Return [X, Y] of the center of cell containing provided text 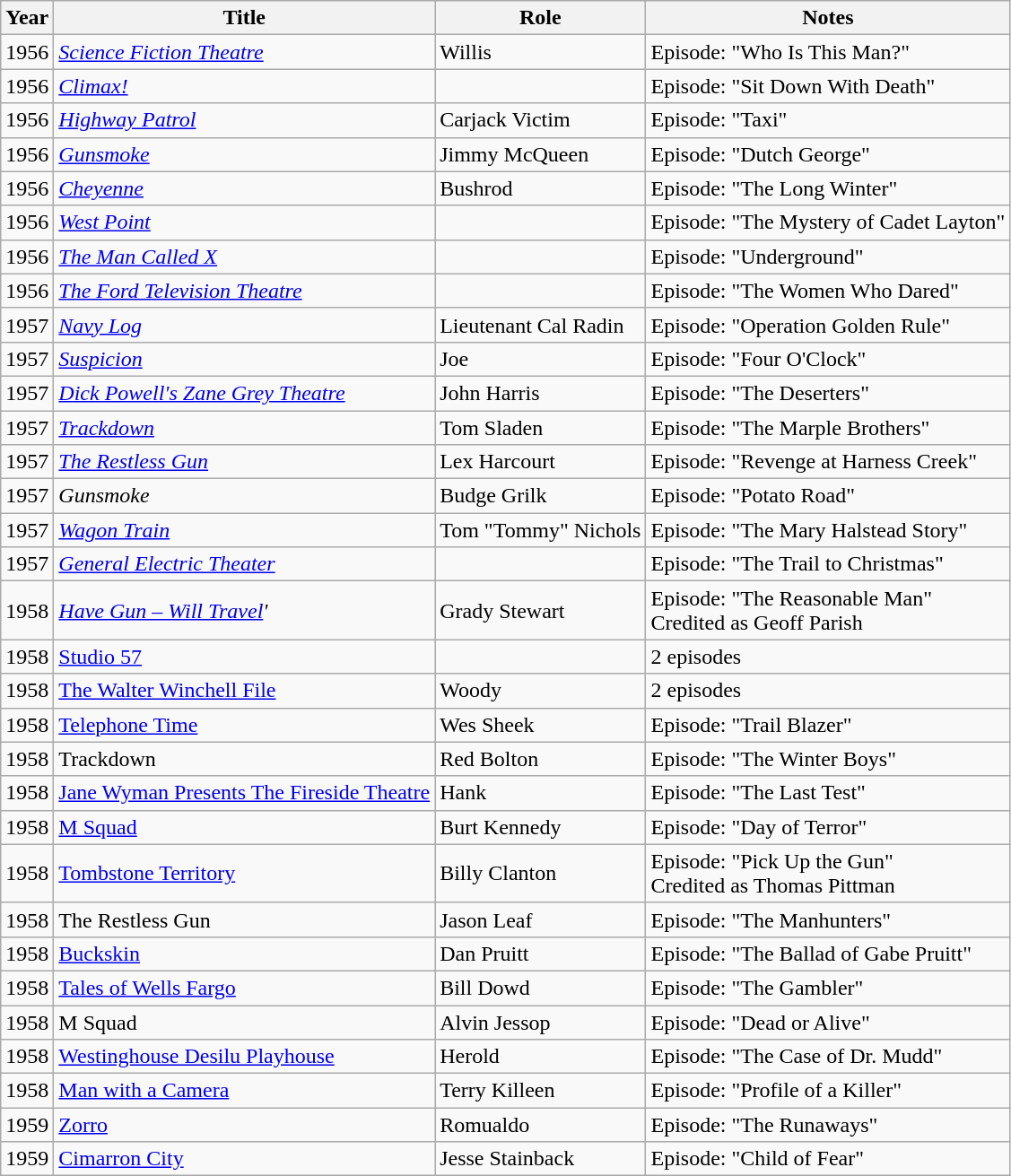
Episode: "The Case of Dr. Mudd" [828, 1057]
Episode: "The Trail to Christmas" [828, 564]
Grady Stewart [540, 610]
Carjack Victim [540, 120]
Woody [540, 691]
Cimarron City [244, 1159]
Romualdo [540, 1125]
John Harris [540, 393]
Episode: "Underground" [828, 257]
Tales of Wells Fargo [244, 988]
Man with a Camera [244, 1091]
Episode: "The Long Winter" [828, 188]
Jane Wyman Presents The Fireside Theatre [244, 793]
Episode: "Trail Blazer" [828, 725]
Episode: "The Women Who Dared" [828, 291]
Title [244, 18]
Zorro [244, 1125]
Lex Harcourt [540, 462]
Episode: "Dead or Alive" [828, 1022]
Episode: "The Marple Brothers" [828, 428]
General Electric Theater [244, 564]
Suspicion [244, 359]
Episode: "Four O'Clock" [828, 359]
Episode: "The Deserters" [828, 393]
Episode: "Pick Up the Gun"Credited as Thomas Pittman [828, 874]
The Ford Television Theatre [244, 291]
Buckskin [244, 954]
Episode: "Operation Golden Rule" [828, 325]
Episode: "Who Is This Man?" [828, 52]
Lieutenant Cal Radin [540, 325]
Episode: "The Reasonable Man"Credited as Geoff Parish [828, 610]
Hank [540, 793]
Wes Sheek [540, 725]
Episode: "Child of Fear" [828, 1159]
Episode: "The Winter Boys" [828, 759]
Episode: "Day of Terror" [828, 827]
Herold [540, 1057]
Budge Grilk [540, 496]
Cheyenne [244, 188]
Jimmy McQueen [540, 154]
Episode: "The Ballad of Gabe Pruitt" [828, 954]
Tombstone Territory [244, 874]
Episode: "The Gambler" [828, 988]
Billy Clanton [540, 874]
The Man Called X [244, 257]
Episode: "Revenge at Harness Creek" [828, 462]
Alvin Jessop [540, 1022]
Joe [540, 359]
West Point [244, 222]
Climax! [244, 86]
Bill Dowd [540, 988]
Episode: "The Mary Halstead Story" [828, 530]
The Walter Winchell File [244, 691]
Bushrod [540, 188]
Dick Powell's Zane Grey Theatre [244, 393]
Science Fiction Theatre [244, 52]
Red Bolton [540, 759]
Jesse Stainback [540, 1159]
Wagon Train [244, 530]
Role [540, 18]
Highway Patrol [244, 120]
Episode: "The Mystery of Cadet Layton" [828, 222]
Navy Log [244, 325]
Episode: "Sit Down With Death" [828, 86]
Episode: "The Last Test" [828, 793]
Tom "Tommy" Nichols [540, 530]
Terry Killeen [540, 1091]
Telephone Time [244, 725]
Episode: "The Runaways" [828, 1125]
Episode: "Profile of a Killer" [828, 1091]
Tom Sladen [540, 428]
Willis [540, 52]
Burt Kennedy [540, 827]
Jason Leaf [540, 919]
Westinghouse Desilu Playhouse [244, 1057]
Episode: "Potato Road" [828, 496]
Episode: "Dutch George" [828, 154]
Episode: "Taxi" [828, 120]
Episode: "The Manhunters" [828, 919]
Have Gun – Will Travel' [244, 610]
Studio 57 [244, 657]
Notes [828, 18]
Dan Pruitt [540, 954]
Year [27, 18]
